For the text-containing cell, return its midpoint in (X, Y) coordinate format. 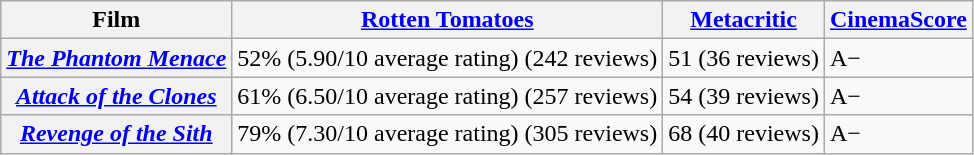
Metacritic (744, 20)
51 (36 reviews) (744, 58)
54 (39 reviews) (744, 96)
Attack of the Clones (116, 96)
Rotten Tomatoes (448, 20)
Film (116, 20)
61% (6.50/10 average rating) (257 reviews) (448, 96)
CinemaScore (898, 20)
The Phantom Menace (116, 58)
68 (40 reviews) (744, 134)
52% (5.90/10 average rating) (242 reviews) (448, 58)
79% (7.30/10 average rating) (305 reviews) (448, 134)
Revenge of the Sith (116, 134)
